Detect which cell encompasses the target text, then output its (x, y) center coordinate. 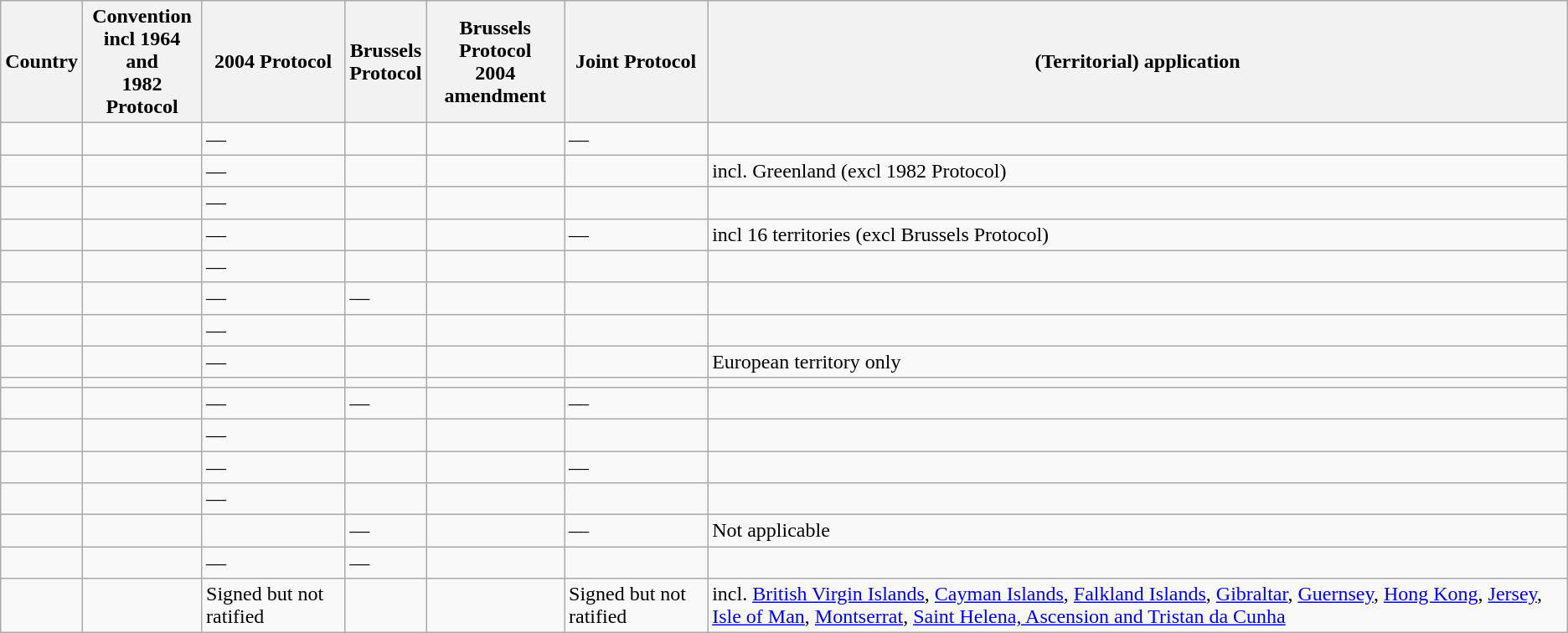
(Territorial) application (1137, 62)
European territory only (1137, 362)
Brussels Protocol2004 amendment (496, 62)
incl. Greenland (excl 1982 Protocol) (1137, 171)
incl 16 territories (excl Brussels Protocol) (1137, 234)
2004 Protocol (273, 62)
BrusselsProtocol (385, 62)
Conventionincl 1964 and1982 Protocol (142, 62)
Country (42, 62)
Not applicable (1137, 531)
Joint Protocol (637, 62)
